Provide the [X, Y] coordinate of the cell's center where the given text is located.  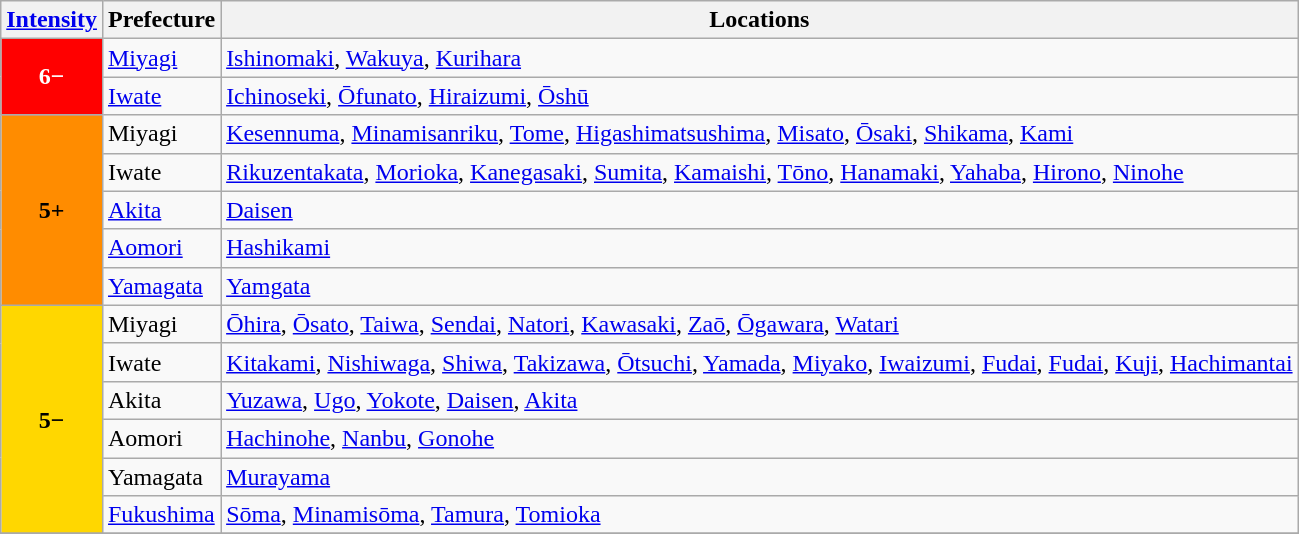
6− [52, 77]
Locations [760, 20]
Fukushima [161, 515]
Ichinoseki, Ōfunato, Hiraizumi, Ōshū [760, 96]
Hachinohe, Nanbu, Gonohe [760, 438]
Kesennuma, Minamisanriku, Tome, Higashimatsushima, Misato, Ōsaki, Shikama, Kami [760, 134]
Rikuzentakata, Morioka, Kanegasaki, Sumita, Kamaishi, Tōno, Hanamaki, Yahaba, Hirono, Ninohe [760, 172]
5− [52, 419]
Intensity [52, 20]
Murayama [760, 477]
Prefecture [161, 20]
Yamgata [760, 286]
Daisen [760, 210]
Hashikami [760, 248]
5+ [52, 210]
Yuzawa, Ugo, Yokote, Daisen, Akita [760, 400]
Ōhira, Ōsato, Taiwa, Sendai, Natori, Kawasaki, Zaō, Ōgawara, Watari [760, 324]
Sōma, Minamisōma, Tamura, Tomioka [760, 515]
Ishinomaki, Wakuya, Kurihara [760, 58]
Kitakami, Nishiwaga, Shiwa, Takizawa, Ōtsuchi, Yamada, Miyako, Iwaizumi, Fudai, Fudai, Kuji, Hachimantai [760, 362]
